Find where the given text appears and provide that cell's center as [x, y] coordinate. 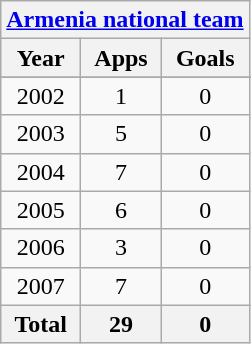
Armenia national team [125, 20]
2006 [41, 248]
6 [122, 210]
3 [122, 248]
Total [41, 324]
2004 [41, 172]
2003 [41, 134]
Apps [122, 58]
29 [122, 324]
5 [122, 134]
Goals [205, 58]
1 [122, 96]
2002 [41, 96]
2005 [41, 210]
Year [41, 58]
2007 [41, 286]
